Locate the cell with the specified text and output its (x, y) center coordinate. 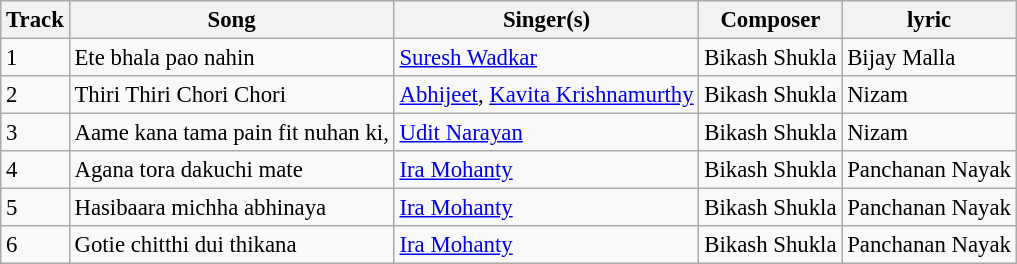
3 (35, 133)
5 (35, 208)
Suresh Wadkar (546, 58)
lyric (929, 20)
4 (35, 170)
Ete bhala pao nahin (232, 58)
6 (35, 245)
Agana tora dakuchi mate (232, 170)
Singer(s) (546, 20)
Bijay Malla (929, 58)
Track (35, 20)
Gotie chitthi dui thikana (232, 245)
Song (232, 20)
Hasibaara michha abhinaya (232, 208)
Thiri Thiri Chori Chori (232, 95)
Composer (770, 20)
2 (35, 95)
1 (35, 58)
Abhijeet, Kavita Krishnamurthy (546, 95)
Aame kana tama pain fit nuhan ki, (232, 133)
Udit Narayan (546, 133)
